Return the [X, Y] coordinate for the center point of the cell that contains the specified text.  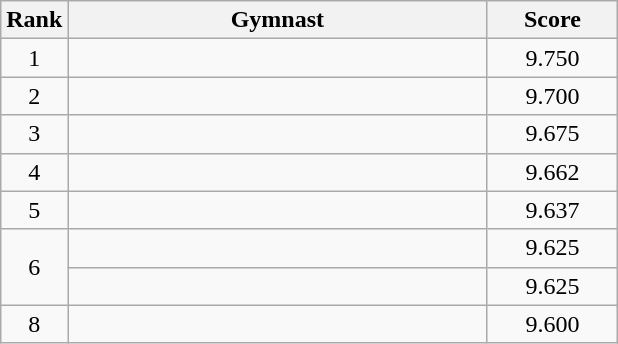
1 [34, 58]
Score [552, 20]
9.600 [552, 324]
3 [34, 134]
Gymnast [278, 20]
9.637 [552, 210]
8 [34, 324]
9.662 [552, 172]
2 [34, 96]
6 [34, 267]
9.700 [552, 96]
9.750 [552, 58]
Rank [34, 20]
5 [34, 210]
4 [34, 172]
9.675 [552, 134]
